Find where the given text appears and provide that cell's center as [X, Y] coordinate. 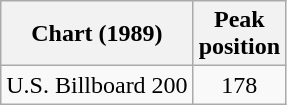
178 [239, 85]
Chart (1989) [97, 34]
U.S. Billboard 200 [97, 85]
Peakposition [239, 34]
